Return (X, Y) of the center of cell containing provided text 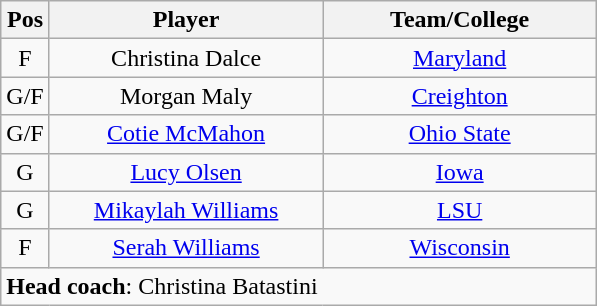
Wisconsin (460, 248)
Ohio State (460, 134)
Cotie McMahon (186, 134)
Creighton (460, 96)
Player (186, 20)
Lucy Olsen (186, 172)
Pos (26, 20)
Morgan Maly (186, 96)
Team/College (460, 20)
Maryland (460, 58)
Serah Williams (186, 248)
Christina Dalce (186, 58)
LSU (460, 210)
Iowa (460, 172)
Mikaylah Williams (186, 210)
Head coach: Christina Batastini (299, 286)
